Find where the given text appears and provide that cell's center as (X, Y) coordinate. 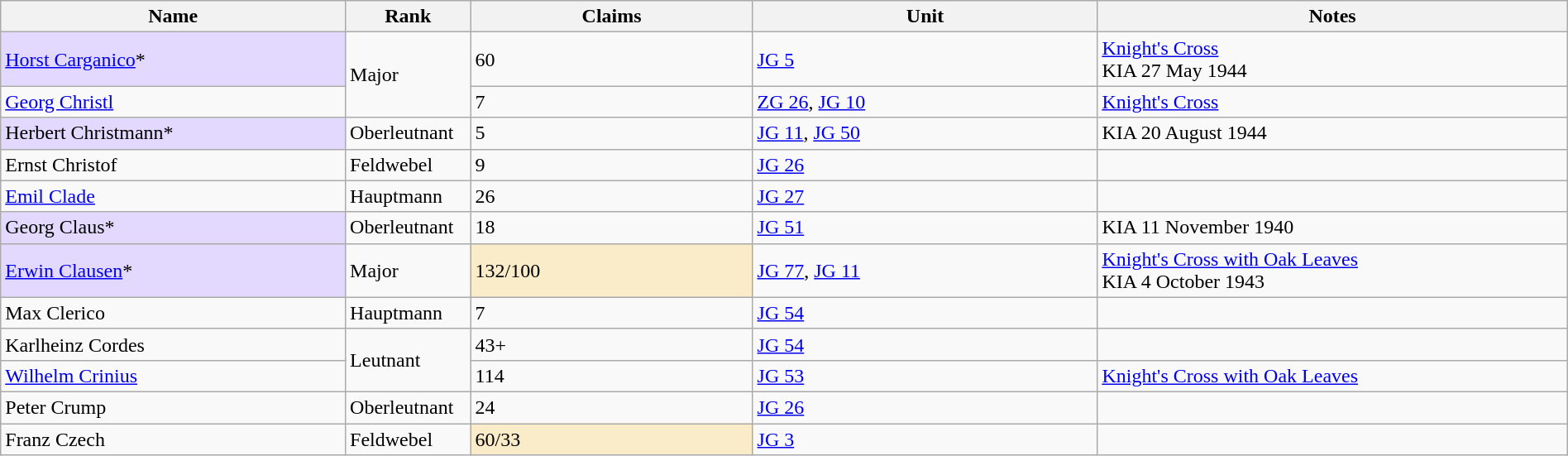
Notes (1332, 17)
JG 51 (925, 228)
Knight's Cross with Oak LeavesKIA 4 October 1943 (1332, 270)
Georg Claus* (174, 228)
JG 77, JG 11 (925, 270)
Unit (925, 17)
Herbert Christmann* (174, 133)
KIA 20 August 1944 (1332, 133)
114 (612, 376)
Leutnant (409, 360)
Claims (612, 17)
Erwin Clausen* (174, 270)
Knight's Cross (1332, 102)
18 (612, 228)
KIA 11 November 1940 (1332, 228)
Karlheinz Cordes (174, 344)
JG 3 (925, 439)
Name (174, 17)
60/33 (612, 439)
9 (612, 165)
5 (612, 133)
JG 27 (925, 196)
60 (612, 60)
Peter Crump (174, 407)
JG 5 (925, 60)
Knight's Cross with Oak Leaves (1332, 376)
Ernst Christof (174, 165)
ZG 26, JG 10 (925, 102)
43+ (612, 344)
Rank (409, 17)
Max Clerico (174, 313)
24 (612, 407)
JG 53 (925, 376)
26 (612, 196)
Georg Christl (174, 102)
Wilhelm Crinius (174, 376)
Emil Clade (174, 196)
JG 11, JG 50 (925, 133)
Knight's CrossKIA 27 May 1944 (1332, 60)
Franz Czech (174, 439)
132/100 (612, 270)
Horst Carganico* (174, 60)
